Locate the cell with the specified text and output its [x, y] center coordinate. 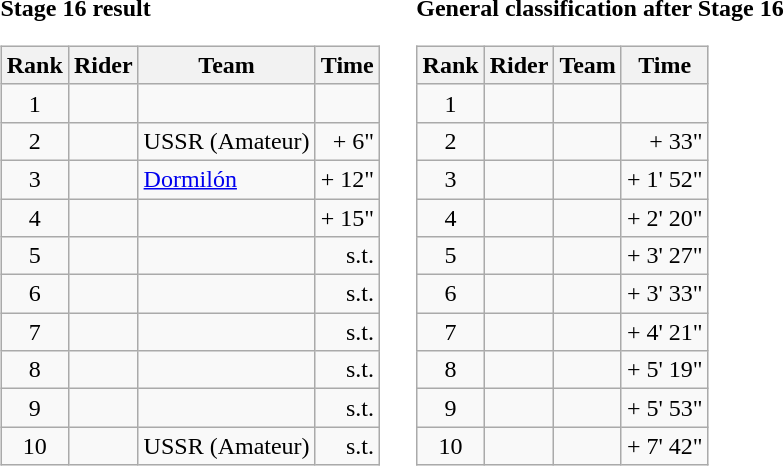
+ 3' 27" [664, 256]
+ 33" [664, 141]
+ 2' 20" [664, 217]
+ 3' 33" [664, 294]
+ 7' 42" [664, 446]
+ 4' 21" [664, 332]
+ 15" [347, 217]
Dormilón [226, 179]
+ 5' 19" [664, 370]
+ 5' 53" [664, 408]
+ 6" [347, 141]
+ 12" [347, 179]
+ 1' 52" [664, 179]
